Output the (X, Y) coordinate of the center of the cell containing the given text.  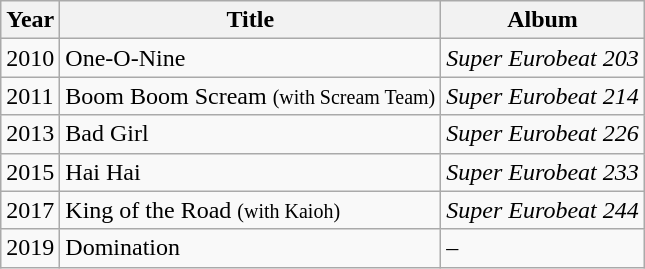
Super Eurobeat 226 (542, 134)
2013 (30, 134)
2010 (30, 58)
Domination (250, 248)
Year (30, 20)
– (542, 248)
Bad Girl (250, 134)
2017 (30, 210)
Hai Hai (250, 172)
Super Eurobeat 244 (542, 210)
Boom Boom Scream (with Scream Team) (250, 96)
Title (250, 20)
King of the Road (with Kaioh) (250, 210)
Super Eurobeat 214 (542, 96)
Super Eurobeat 233 (542, 172)
Album (542, 20)
One-O-Nine (250, 58)
2019 (30, 248)
Super Eurobeat 203 (542, 58)
2011 (30, 96)
2015 (30, 172)
